Detect which cell encompasses the target text, then output its (x, y) center coordinate. 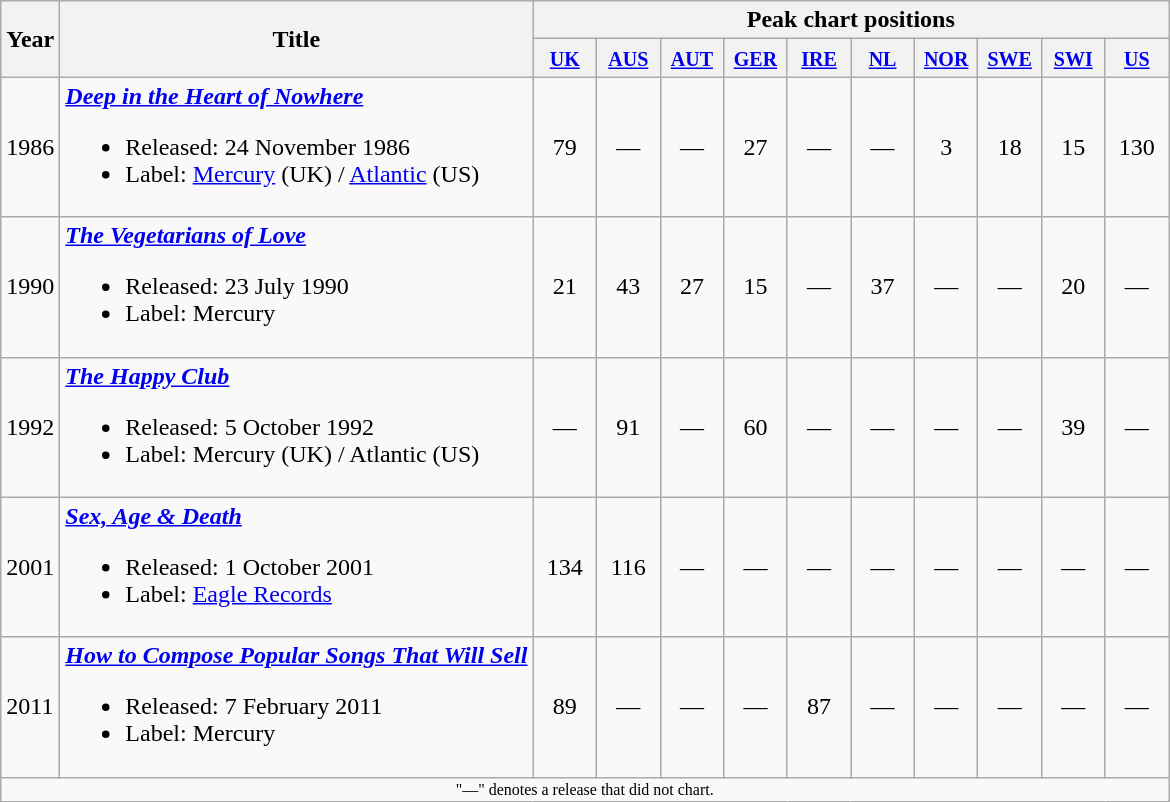
79 (565, 147)
SWI (1073, 58)
116 (629, 567)
Deep in the Heart of NowhereReleased: 24 November 1986Label: Mercury (UK) / Atlantic (US) (296, 147)
1990 (30, 287)
1986 (30, 147)
NOR (946, 58)
Sex, Age & DeathReleased: 1 October 2001Label: Eagle Records (296, 567)
43 (629, 287)
21 (565, 287)
2011 (30, 707)
AUS (629, 58)
US (1137, 58)
IRE (819, 58)
37 (883, 287)
2001 (30, 567)
UK (565, 58)
1992 (30, 427)
NL (883, 58)
18 (1010, 147)
87 (819, 707)
"—" denotes a release that did not chart. (585, 789)
20 (1073, 287)
SWE (1010, 58)
Title (296, 39)
The Vegetarians of LoveReleased: 23 July 1990Label: Mercury (296, 287)
3 (946, 147)
How to Compose Popular Songs That Will SellReleased: 7 February 2011Label: Mercury (296, 707)
130 (1137, 147)
AUT (692, 58)
134 (565, 567)
The Happy ClubReleased: 5 October 1992Label: Mercury (UK) / Atlantic (US) (296, 427)
39 (1073, 427)
Year (30, 39)
89 (565, 707)
60 (756, 427)
91 (629, 427)
Peak chart positions (851, 20)
GER (756, 58)
